For the text-containing cell, return its midpoint in [x, y] coordinate format. 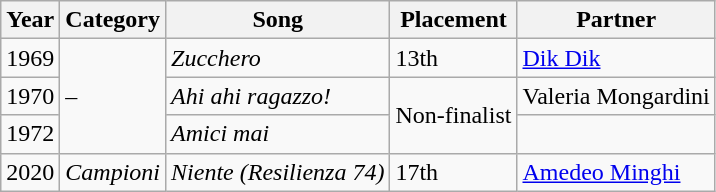
Campioni [113, 172]
17th [454, 172]
Partner [616, 20]
Amedeo Minghi [616, 172]
Placement [454, 20]
– [113, 96]
Non-finalist [454, 115]
Amici mai [278, 134]
Valeria Mongardini [616, 96]
13th [454, 58]
Category [113, 20]
Year [30, 20]
Dik Dik [616, 58]
1969 [30, 58]
2020 [30, 172]
Song [278, 20]
Zucchero [278, 58]
Ahi ahi ragazzo! [278, 96]
Niente (Resilienza 74) [278, 172]
1970 [30, 96]
1972 [30, 134]
